Locate the cell with the specified text and output its [x, y] center coordinate. 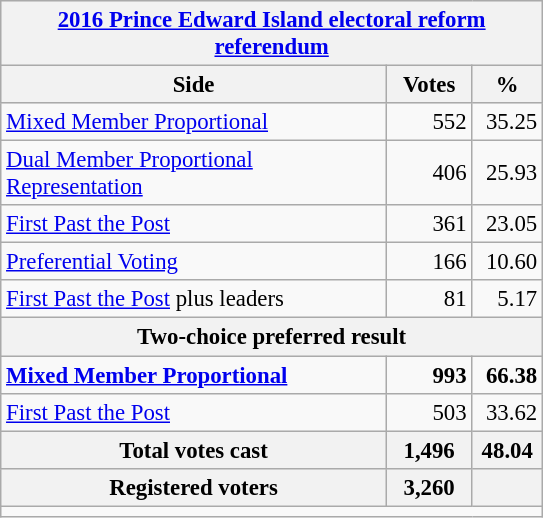
35.25 [508, 122]
66.38 [508, 375]
Total votes cast [194, 450]
Dual Member Proportional Representation [194, 174]
Votes [429, 85]
993 [429, 375]
10.60 [508, 262]
25.93 [508, 174]
406 [429, 174]
81 [429, 299]
Preferential Voting [194, 262]
552 [429, 122]
5.17 [508, 299]
166 [429, 262]
Two-choice preferred result [272, 337]
361 [429, 224]
First Past the Post plus leaders [194, 299]
Registered voters [194, 487]
2016 Prince Edward Island electoral reform referendum [272, 34]
23.05 [508, 224]
1,496 [429, 450]
33.62 [508, 412]
% [508, 85]
503 [429, 412]
Side [194, 85]
3,260 [429, 487]
48.04 [508, 450]
